Find where the given text appears and provide that cell's center as [X, Y] coordinate. 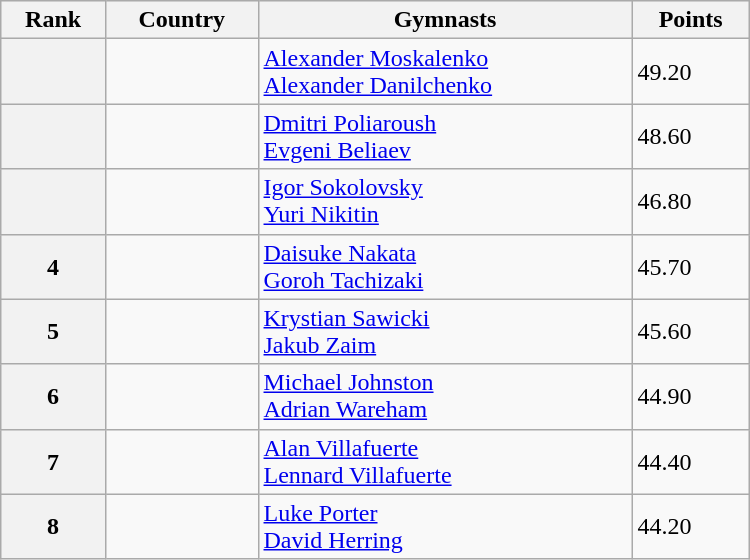
5 [54, 332]
Alan Villafuerte Lennard Villafuerte [445, 462]
Dmitri Poliaroush Evgeni Beliaev [445, 136]
49.20 [690, 72]
6 [54, 396]
Daisuke Nakata Goroh Tachizaki [445, 266]
8 [54, 526]
45.70 [690, 266]
7 [54, 462]
46.80 [690, 202]
Luke Porter David Herring [445, 526]
48.60 [690, 136]
Country [182, 20]
Rank [54, 20]
45.60 [690, 332]
Alexander Moskalenko Alexander Danilchenko [445, 72]
Michael Johnston Adrian Wareham [445, 396]
4 [54, 266]
44.40 [690, 462]
44.90 [690, 396]
Gymnasts [445, 20]
Krystian Sawicki Jakub Zaim [445, 332]
44.20 [690, 526]
Points [690, 20]
Igor Sokolovsky Yuri Nikitin [445, 202]
